Detect which cell encompasses the target text, then output its (x, y) center coordinate. 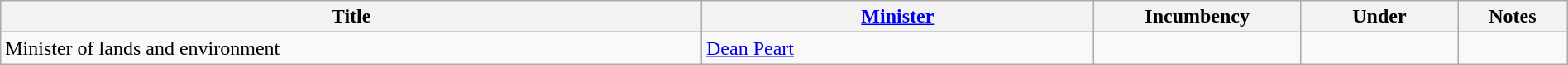
Minister (898, 17)
Notes (1513, 17)
Minister of lands and environment (351, 48)
Dean Peart (898, 48)
Under (1379, 17)
Incumbency (1198, 17)
Title (351, 17)
